Capture the cell that displays the provided text and extract its [x, y] central coordinate. 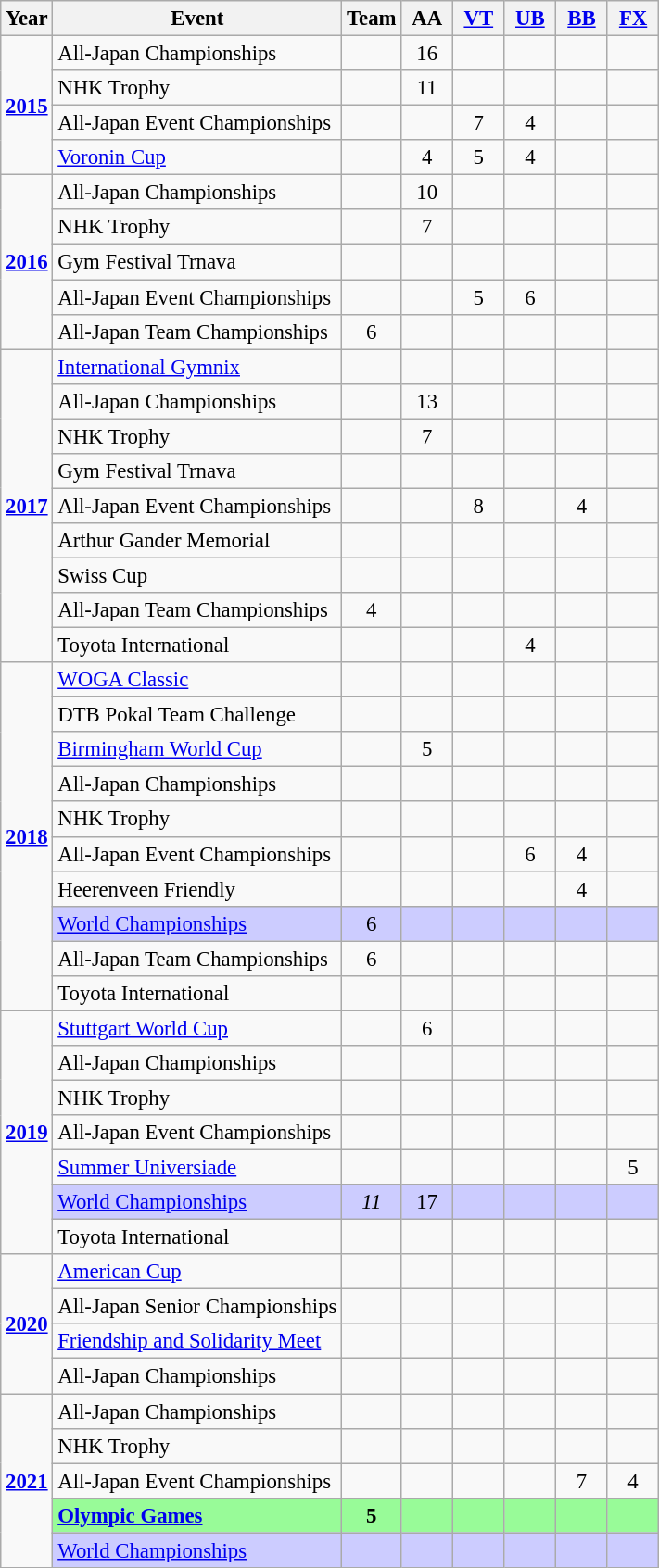
Year [27, 19]
DTB Pokal Team Challenge [197, 715]
Voronin Cup [197, 157]
FX [633, 19]
2015 [27, 106]
17 [427, 1202]
AA [427, 19]
10 [427, 193]
2017 [27, 506]
Birmingham World Cup [197, 749]
VT [478, 19]
2020 [27, 1323]
2021 [27, 1481]
Stuttgart World Cup [197, 1028]
Swiss Cup [197, 575]
Friendship and Solidarity Meet [197, 1342]
BB [582, 19]
13 [427, 401]
Arthur Gander Memorial [197, 541]
Summer Universiade [197, 1168]
2016 [27, 262]
Event [197, 19]
International Gymnix [197, 367]
2018 [27, 836]
2019 [27, 1132]
WOGA Classic [197, 680]
American Cup [197, 1272]
16 [427, 54]
All-Japan Senior Championships [197, 1307]
UB [530, 19]
Heerenveen Friendly [197, 889]
Olympic Games [197, 1515]
8 [478, 506]
Team [372, 19]
